Scan for the cell matching the given text and deliver its [X, Y] coordinate at center. 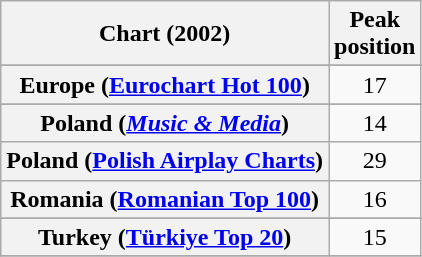
15 [375, 237]
16 [375, 199]
Romania (Romanian Top 100) [165, 199]
Chart (2002) [165, 34]
17 [375, 85]
Turkey (Türkiye Top 20) [165, 237]
29 [375, 161]
Peakposition [375, 34]
Poland (Music & Media) [165, 123]
14 [375, 123]
Poland (Polish Airplay Charts) [165, 161]
Europe (Eurochart Hot 100) [165, 85]
